Return [x, y] of the center of cell containing provided text 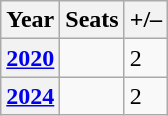
Seats [92, 20]
2024 [30, 96]
2020 [30, 58]
Year [30, 20]
+/– [146, 20]
